Output the (X, Y) coordinate of the center of the cell containing the given text.  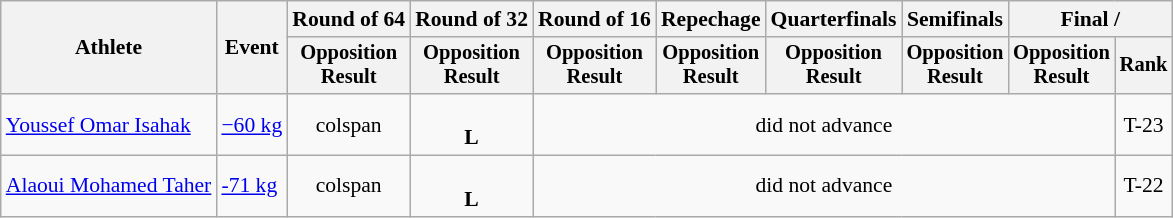
Alaoui Mohamed Taher (109, 186)
Round of 64 (348, 19)
Youssef Omar Isahak (109, 124)
-71 kg (252, 186)
Quarterfinals (834, 19)
Final / (1090, 19)
−60 kg (252, 124)
Event (252, 48)
Round of 16 (594, 19)
Rank (1144, 66)
Semifinals (956, 19)
T-23 (1144, 124)
Repechage (711, 19)
Athlete (109, 48)
T-22 (1144, 186)
Round of 32 (472, 19)
